Locate the cell with the specified text and output its [X, Y] center coordinate. 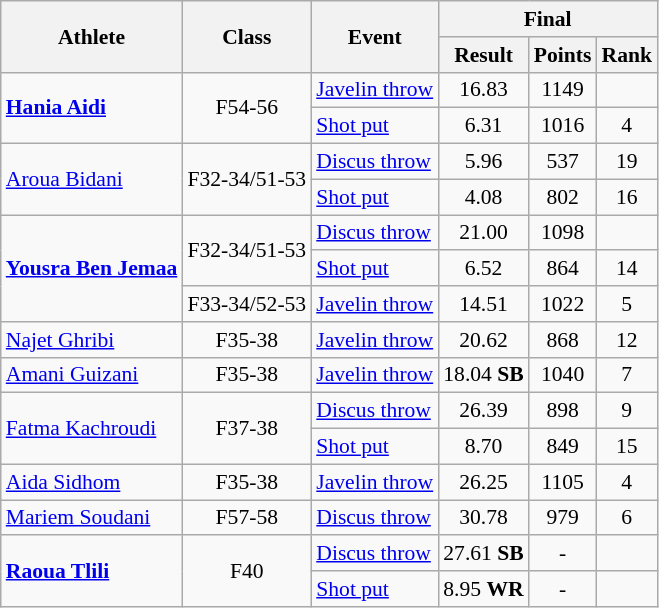
6.52 [484, 269]
26.39 [484, 411]
20.62 [484, 340]
6 [626, 518]
19 [626, 162]
1098 [563, 233]
F57-58 [246, 518]
7 [626, 375]
Event [374, 36]
802 [563, 197]
537 [563, 162]
Points [563, 55]
Raoua Tlili [92, 572]
27.61 SB [484, 554]
14.51 [484, 304]
864 [563, 269]
Mariem Soudani [92, 518]
F54-56 [246, 108]
Fatma Kachroudi [92, 428]
979 [563, 518]
1149 [563, 90]
868 [563, 340]
1040 [563, 375]
5.96 [484, 162]
1016 [563, 126]
F40 [246, 572]
26.25 [484, 482]
8.95 WR [484, 589]
Athlete [92, 36]
6.31 [484, 126]
Amani Guizani [92, 375]
Aroua Bidani [92, 180]
16.83 [484, 90]
Final [548, 19]
898 [563, 411]
5 [626, 304]
F33-34/52-53 [246, 304]
1105 [563, 482]
849 [563, 447]
Najet Ghribi [92, 340]
9 [626, 411]
30.78 [484, 518]
1022 [563, 304]
Aida Sidhom [92, 482]
Hania Aidi [92, 108]
21.00 [484, 233]
Class [246, 36]
12 [626, 340]
Yousra Ben Jemaa [92, 268]
Rank [626, 55]
14 [626, 269]
8.70 [484, 447]
15 [626, 447]
Result [484, 55]
F37-38 [246, 428]
4.08 [484, 197]
16 [626, 197]
18.04 SB [484, 375]
